Find where the given text appears and provide that cell's center as [X, Y] coordinate. 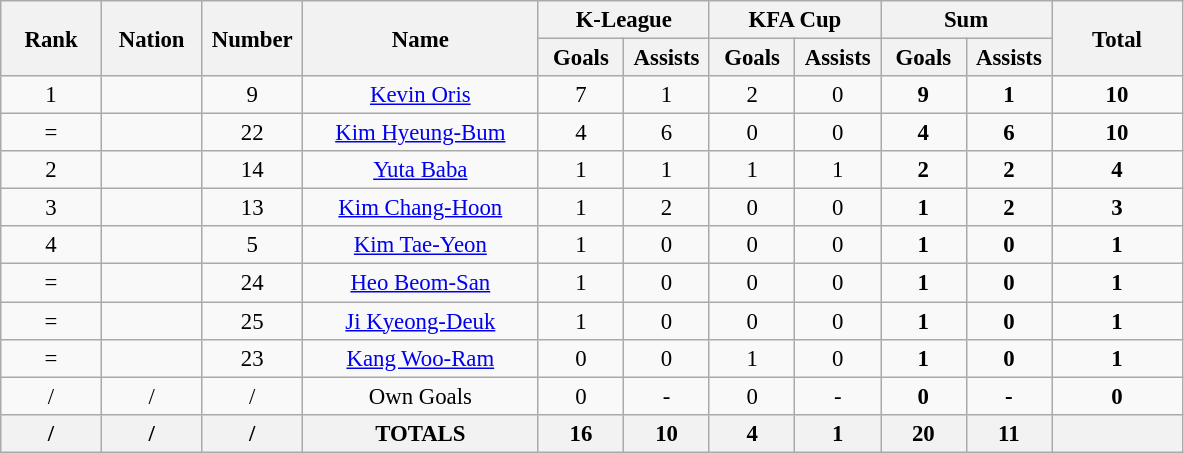
13 [252, 208]
Name [421, 38]
Yuta Baba [421, 170]
7 [581, 95]
23 [252, 358]
Kevin Oris [421, 95]
Heo Beom-San [421, 283]
5 [252, 245]
KFA Cup [794, 20]
Ji Kyeong-Deuk [421, 321]
Nation [152, 38]
TOTALS [421, 433]
Kim Tae-Yeon [421, 245]
20 [923, 433]
11 [1009, 433]
Sum [966, 20]
Kim Chang-Hoon [421, 208]
Rank [52, 38]
14 [252, 170]
16 [581, 433]
K-League [624, 20]
Kim Hyeung-Bum [421, 133]
25 [252, 321]
24 [252, 283]
Own Goals [421, 396]
Number [252, 38]
22 [252, 133]
Kang Woo-Ram [421, 358]
Total [1118, 38]
